Pinpoint the cell where the given text exists, returning its (X, Y) midpoint coordinate. 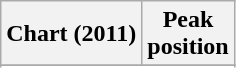
Chart (2011) (72, 34)
Peakposition (188, 34)
